Pinpoint the cell where the given text exists, returning its (x, y) midpoint coordinate. 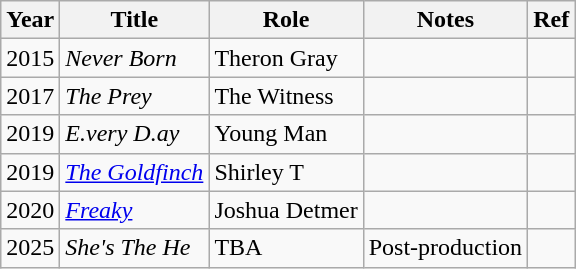
She's The He (134, 248)
Young Man (286, 134)
2025 (30, 248)
Year (30, 20)
Role (286, 20)
2020 (30, 210)
The Prey (134, 96)
Shirley T (286, 172)
Joshua Detmer (286, 210)
Post-production (445, 248)
Never Born (134, 58)
2017 (30, 96)
2015 (30, 58)
E.very D.ay (134, 134)
Notes (445, 20)
Freaky (134, 210)
The Witness (286, 96)
Ref (552, 20)
The Goldfinch (134, 172)
Theron Gray (286, 58)
TBA (286, 248)
Title (134, 20)
